Return [X, Y] of the center of cell containing provided text 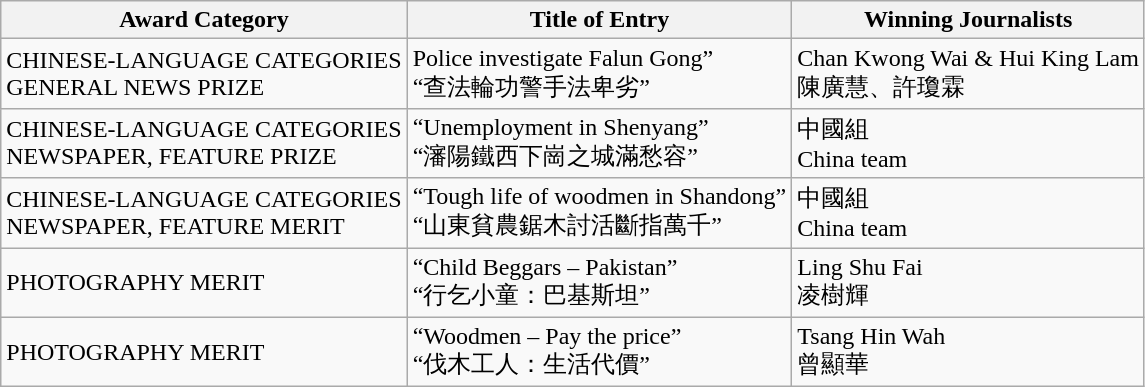
Title of Entry [600, 20]
CHINESE-LANGUAGE CATEGORIESGENERAL NEWS PRIZE [204, 74]
Tsang Hin Wah曾顯華 [968, 352]
CHINESE-LANGUAGE CATEGORIESNEWSPAPER, FEATURE PRIZE [204, 143]
Ling Shu Fai凌樹輝 [968, 283]
“Child Beggars – Pakistan”“行乞小童：巴基斯坦” [600, 283]
Police investigate Falun Gong”“查法輪功警手法卑劣” [600, 74]
Award Category [204, 20]
“Woodmen – Pay the price”“伐木工人：生活代價” [600, 352]
Winning Journalists [968, 20]
Chan Kwong Wai & Hui King Lam陳廣慧、許瓊霖 [968, 74]
CHINESE-LANGUAGE CATEGORIESNEWSPAPER, FEATURE MERIT [204, 213]
“Tough life of woodmen in Shandong”“山東貧農鋸木討活斷指萬千” [600, 213]
“Unemployment in Shenyang”“瀋陽鐵西下崗之城滿愁容” [600, 143]
